Provide the (X, Y) coordinate of the cell's center where the given text is located.  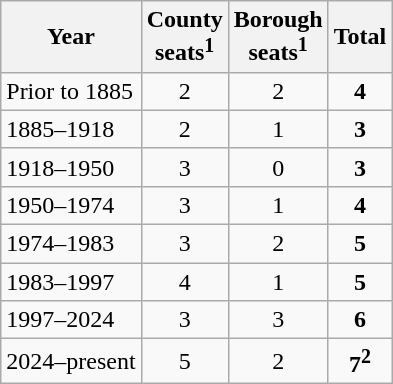
Countyseats1 (184, 37)
0 (278, 167)
Prior to 1885 (71, 91)
Total (360, 37)
1885–1918 (71, 129)
1918–1950 (71, 167)
1950–1974 (71, 205)
2024–present (71, 362)
1997–2024 (71, 320)
72 (360, 362)
Year (71, 37)
Boroughseats1 (278, 37)
1974–1983 (71, 244)
6 (360, 320)
1983–1997 (71, 282)
